Return the [X, Y] coordinate for the center point of the cell that contains the specified text.  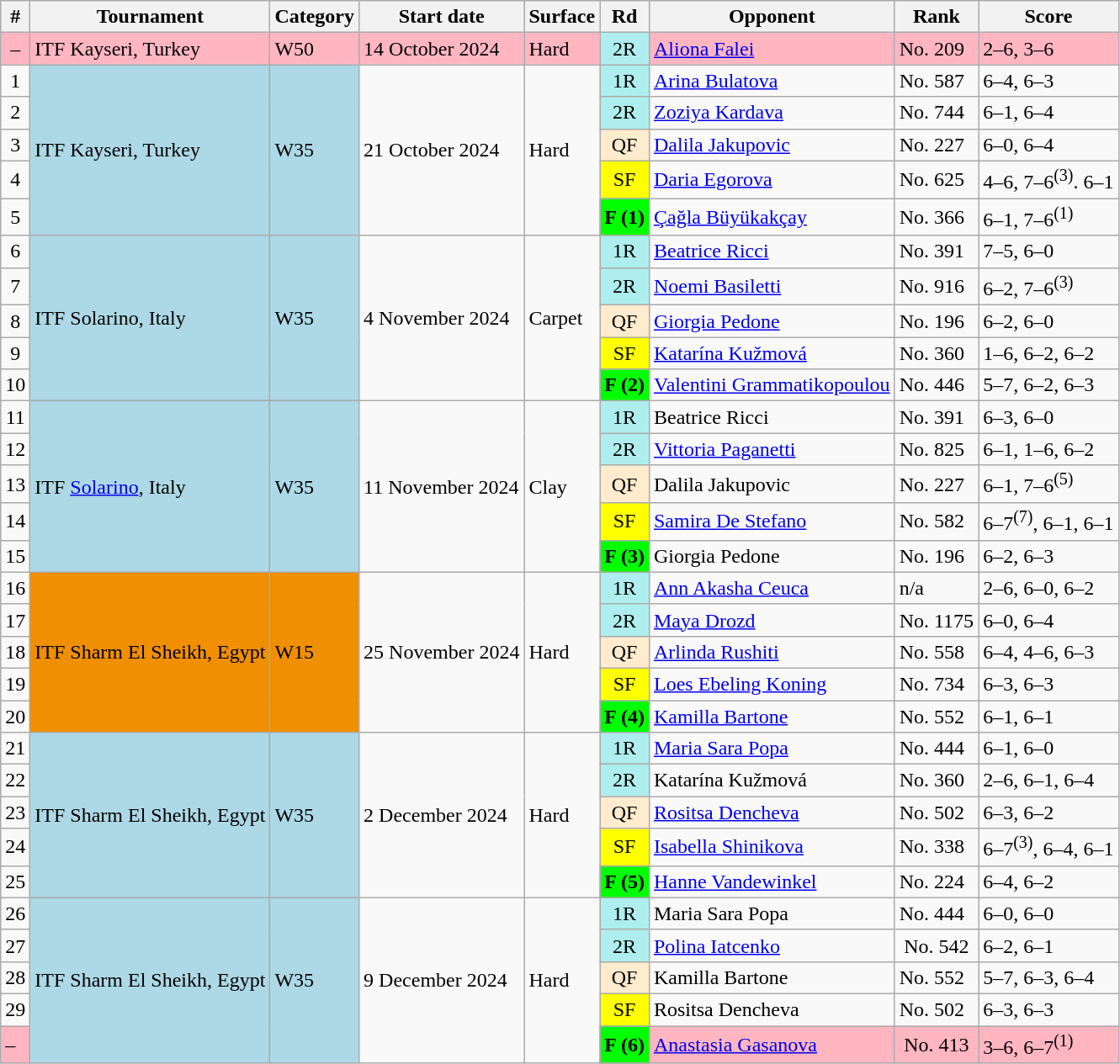
9 December 2024 [442, 981]
Noemi Basiletti [772, 286]
Tournament [150, 17]
Çağla Büyükakçay [772, 217]
Score [1048, 17]
1 [15, 81]
6–2, 6–1 [1048, 945]
Carpet [562, 318]
Rd [624, 17]
6–0, 6–0 [1048, 913]
14 October 2024 [442, 49]
6–4, 4–6, 6–3 [1048, 652]
Vittoria Paganetti [772, 449]
Isabella Shinikova [772, 848]
Loes Ebeling Koning [772, 684]
Ann Akasha Ceuca [772, 588]
F (5) [624, 881]
4 November 2024 [442, 318]
Zoziya Kardava [772, 113]
6–2, 6–0 [1048, 321]
No. 209 [937, 49]
29 [15, 1010]
No. 366 [937, 217]
No. 582 [937, 521]
No. 587 [937, 81]
Polina Iatcenko [772, 945]
11 November 2024 [442, 486]
6–1, 7–6(5) [1048, 484]
22 [15, 781]
6–3, 6–0 [1048, 417]
No. 734 [937, 684]
No. 558 [937, 652]
No. 224 [937, 881]
6–1, 7–6(1) [1048, 217]
3–6, 6–7(1) [1048, 1045]
2 December 2024 [442, 816]
5–7, 6–3, 6–4 [1048, 978]
W15 [315, 652]
3 [15, 145]
No. 542 [937, 945]
23 [15, 813]
14 [15, 521]
6–1, 1–6, 6–2 [1048, 449]
# [15, 17]
F (4) [624, 717]
F (1) [624, 217]
18 [15, 652]
6–4, 6–3 [1048, 81]
20 [15, 717]
16 [15, 588]
Valentini Grammatikopoulou [772, 385]
Hanne Vandewinkel [772, 881]
Rank [937, 17]
Opponent [772, 17]
No. 446 [937, 385]
7–5, 6–0 [1048, 251]
Maya Drozd [772, 620]
6 [15, 251]
Samira De Stefano [772, 521]
No. 916 [937, 286]
Category [315, 17]
2–6, 6–0, 6–2 [1048, 588]
Clay [562, 486]
24 [15, 848]
4 [15, 180]
7 [15, 286]
Arlinda Rushiti [772, 652]
6–4, 6–2 [1048, 881]
Surface [562, 17]
F (2) [624, 385]
No. 413 [937, 1045]
Daria Egorova [772, 180]
2 [15, 113]
12 [15, 449]
6–2, 6–3 [1048, 556]
9 [15, 353]
25 November 2024 [442, 652]
6–1, 6–1 [1048, 717]
6–1, 6–4 [1048, 113]
Start date [442, 17]
2–6, 3–6 [1048, 49]
No. 338 [937, 848]
F (3) [624, 556]
8 [15, 321]
No. 1175 [937, 620]
27 [15, 945]
10 [15, 385]
21 October 2024 [442, 150]
No. 744 [937, 113]
17 [15, 620]
5–7, 6–2, 6–3 [1048, 385]
6–2, 7–6(3) [1048, 286]
11 [15, 417]
No. 625 [937, 180]
6–3, 6–2 [1048, 813]
F (6) [624, 1045]
W50 [315, 49]
Arina Bulatova [772, 81]
15 [15, 556]
28 [15, 978]
25 [15, 881]
26 [15, 913]
19 [15, 684]
Anastasia Gasanova [772, 1045]
n/a [937, 588]
5 [15, 217]
6–7(7), 6–1, 6–1 [1048, 521]
No. 825 [937, 449]
2–6, 6–1, 6–4 [1048, 781]
6–7(3), 6–4, 6–1 [1048, 848]
4–6, 7–6(3). 6–1 [1048, 180]
6–1, 6–0 [1048, 749]
Aliona Falei [772, 49]
21 [15, 749]
13 [15, 484]
1–6, 6–2, 6–2 [1048, 353]
